Return the (x, y) coordinate for the center point of the cell that contains the specified text.  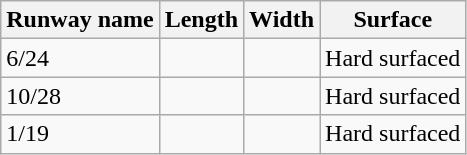
Length (201, 20)
Width (282, 20)
10/28 (80, 96)
Runway name (80, 20)
1/19 (80, 134)
6/24 (80, 58)
Surface (393, 20)
